Extract the [x, y] coordinate from the center of the cell holding the provided text.  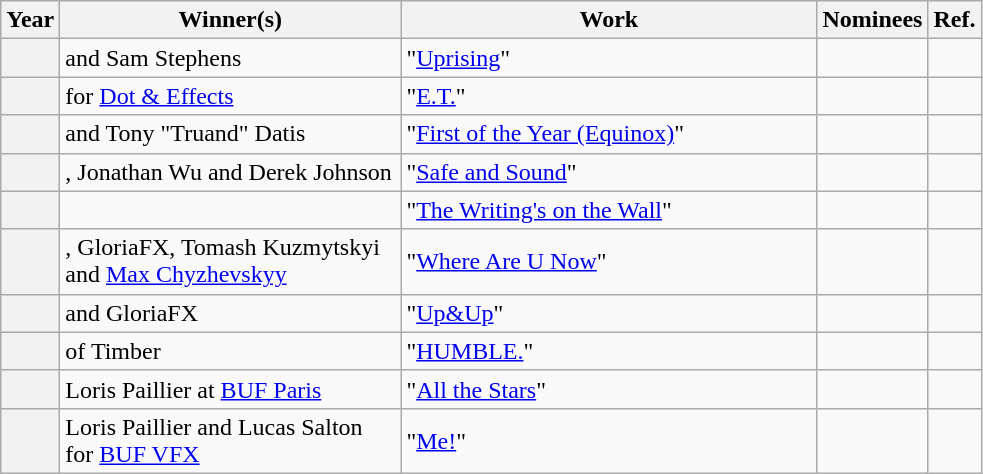
"Me!" [609, 440]
and Sam Stephens [230, 58]
Work [609, 20]
for Dot & Effects [230, 96]
"Safe and Sound" [609, 172]
Winner(s) [230, 20]
"E.T." [609, 96]
Loris Paillier and Lucas Salton for BUF VFX [230, 440]
, Jonathan Wu and Derek Johnson [230, 172]
Loris Paillier at BUF Paris [230, 389]
"Up&Up" [609, 313]
"Where Are U Now" [609, 262]
"Uprising" [609, 58]
and Tony "Truand" Datis [230, 134]
"All the Stars" [609, 389]
, GloriaFX, Tomash Kuzmytskyi and Max Chyzhevskyy [230, 262]
Nominees [872, 20]
"First of the Year (Equinox)" [609, 134]
and GloriaFX [230, 313]
Year [30, 20]
"The Writing's on the Wall" [609, 210]
of Timber [230, 351]
Ref. [954, 20]
"HUMBLE." [609, 351]
